Locate the cell with the specified text and output its (X, Y) center coordinate. 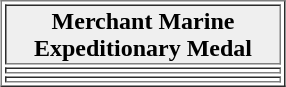
Merchant Marine Expeditionary Medal (142, 34)
